Capture the cell that displays the provided text and extract its (X, Y) central coordinate. 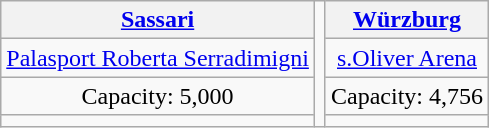
Würzburg (406, 20)
Palasport Roberta Serradimigni (158, 58)
Capacity: 4,756 (406, 96)
Capacity: 5,000 (158, 96)
Sassari (158, 20)
s.Oliver Arena (406, 58)
